Find where the given text appears and provide that cell's center as [X, Y] coordinate. 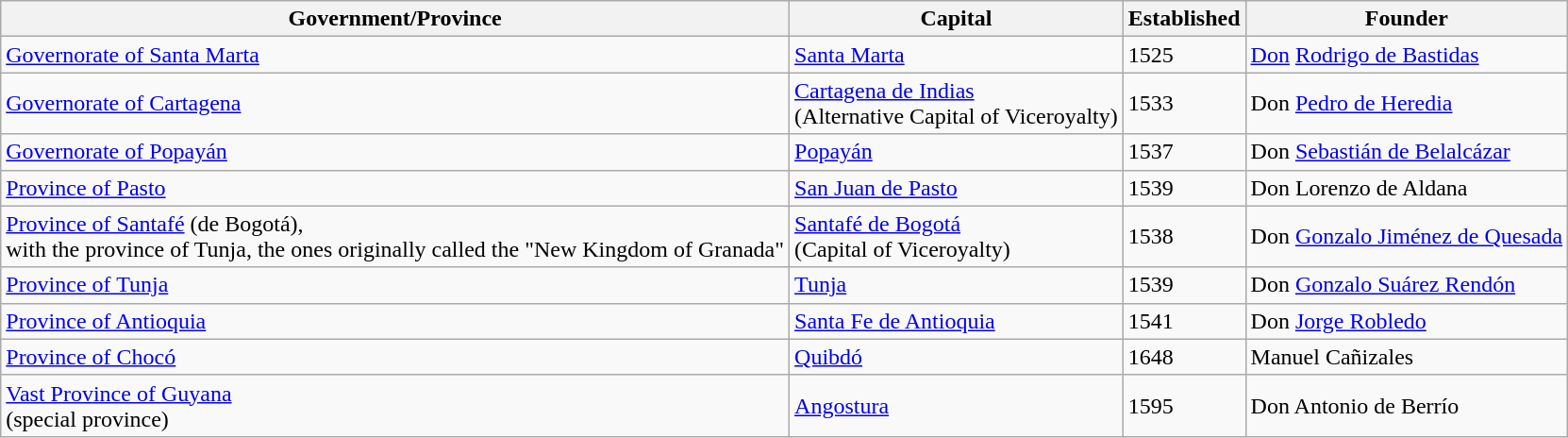
1648 [1184, 357]
Don Jorge Robledo [1407, 321]
Don Pedro de Heredia [1407, 104]
Vast Province of Guyana(special province) [395, 406]
Santa Fe de Antioquia [957, 321]
Province of Tunja [395, 285]
Quibdó [957, 357]
Don Gonzalo Suárez Rendón [1407, 285]
1525 [1184, 55]
Don Rodrigo de Bastidas [1407, 55]
Manuel Cañizales [1407, 357]
Founder [1407, 19]
Santafé de Bogotá(Capital of Viceroyalty) [957, 236]
Established [1184, 19]
Angostura [957, 406]
Popayán [957, 152]
Governorate of Popayán [395, 152]
Capital [957, 19]
1541 [1184, 321]
1537 [1184, 152]
Don Gonzalo Jiménez de Quesada [1407, 236]
1533 [1184, 104]
Tunja [957, 285]
Don Lorenzo de Aldana [1407, 188]
Don Antonio de Berrío [1407, 406]
Santa Marta [957, 55]
Governorate of Santa Marta [395, 55]
Governorate of Cartagena [395, 104]
Province of Chocó [395, 357]
1538 [1184, 236]
San Juan de Pasto [957, 188]
1595 [1184, 406]
Cartagena de Indias(Alternative Capital of Viceroyalty) [957, 104]
Government/Province [395, 19]
Don Sebastián de Belalcázar [1407, 152]
Province of Antioquia [395, 321]
Province of Pasto [395, 188]
Province of Santafé (de Bogotá),with the province of Tunja, the ones originally called the "New Kingdom of Granada" [395, 236]
